Pinpoint the cell where the given text exists, returning its (x, y) midpoint coordinate. 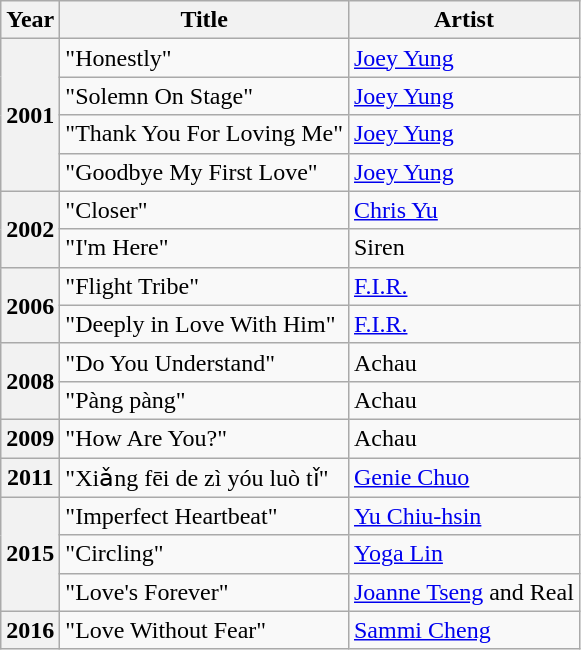
2008 (30, 381)
2006 (30, 305)
"Circling" (204, 554)
2001 (30, 115)
"Love Without Fear" (204, 630)
2015 (30, 554)
"Love's Forever" (204, 592)
"Closer" (204, 210)
2011 (30, 478)
"How Are You?" (204, 438)
"Imperfect Heartbeat" (204, 516)
"Pàng pàng" (204, 400)
"Honestly" (204, 58)
"Deeply in Love With Him" (204, 324)
Chris Yu (464, 210)
"I'm Here" (204, 248)
Artist (464, 20)
Joanne Tseng and Real (464, 592)
"Solemn On Stage" (204, 96)
Yoga Lin (464, 554)
Yu Chiu-hsin (464, 516)
"Xiǎng fēi de zì yóu luò tǐ" (204, 478)
Title (204, 20)
2002 (30, 229)
Genie Chuo (464, 478)
Year (30, 20)
"Flight Tribe" (204, 286)
Siren (464, 248)
2016 (30, 630)
2009 (30, 438)
"Thank You For Loving Me" (204, 134)
Sammi Cheng (464, 630)
"Goodbye My First Love" (204, 172)
"Do You Understand" (204, 362)
